Return [x, y] of the center of cell containing provided text 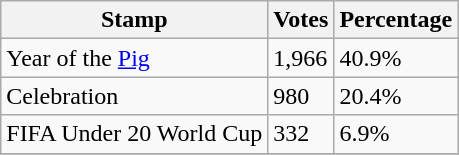
Votes [301, 20]
332 [301, 134]
40.9% [396, 58]
1,966 [301, 58]
6.9% [396, 134]
FIFA Under 20 World Cup [134, 134]
Year of the Pig [134, 58]
20.4% [396, 96]
Stamp [134, 20]
980 [301, 96]
Celebration [134, 96]
Percentage [396, 20]
